Search for the cell housing the specified text and yield its [x, y] center coordinate. 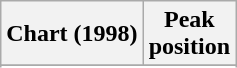
Chart (1998) [72, 34]
Peakposition [189, 34]
